Return the (X, Y) coordinate for the center point of the cell that contains the specified text.  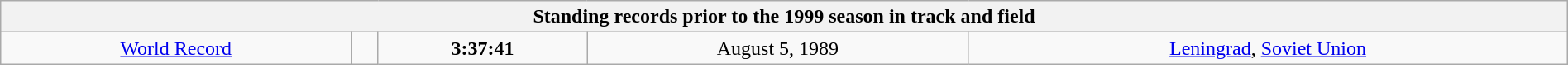
3:37:41 (483, 48)
Leningrad, Soviet Union (1268, 48)
August 5, 1989 (777, 48)
World Record (176, 48)
Standing records prior to the 1999 season in track and field (784, 17)
